From the cell containing the given text, extract its center point as [X, Y] coordinate. 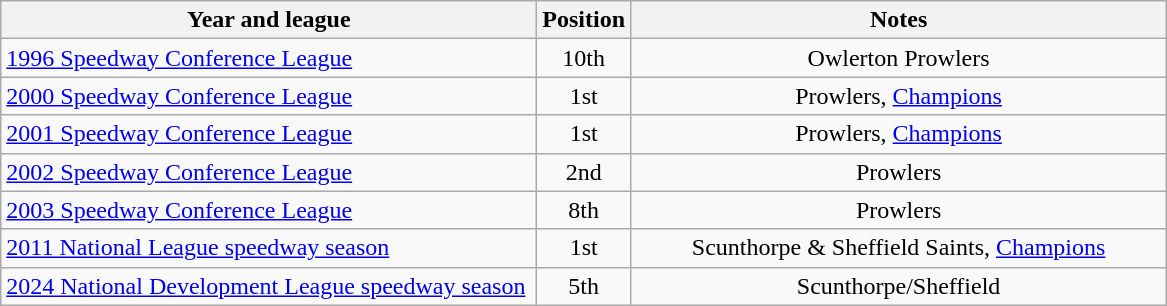
2nd [584, 172]
2003 Speedway Conference League [269, 210]
10th [584, 58]
2002 Speedway Conference League [269, 172]
5th [584, 286]
8th [584, 210]
2000 Speedway Conference League [269, 96]
Notes [899, 20]
1996 Speedway Conference League [269, 58]
Year and league [269, 20]
Owlerton Prowlers [899, 58]
Position [584, 20]
2024 National Development League speedway season [269, 286]
Scunthorpe & Sheffield Saints, Champions [899, 248]
2001 Speedway Conference League [269, 134]
Scunthorpe/Sheffield [899, 286]
2011 National League speedway season [269, 248]
